Pinpoint the cell where the given text exists, returning its (x, y) midpoint coordinate. 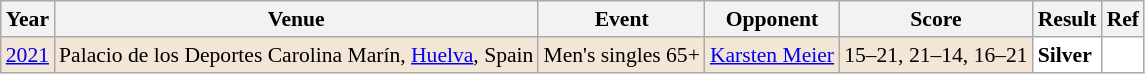
15–21, 21–14, 16–21 (936, 55)
Result (1068, 19)
Karsten Meier (772, 55)
Palacio de los Deportes Carolina Marín, Huelva, Spain (296, 55)
Venue (296, 19)
Ref (1123, 19)
Score (936, 19)
Men's singles 65+ (621, 55)
Opponent (772, 19)
Year (28, 19)
2021 (28, 55)
Event (621, 19)
Silver (1068, 55)
